Search for the cell housing the specified text and yield its (X, Y) center coordinate. 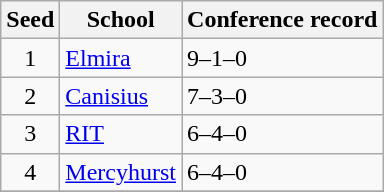
Canisius (121, 96)
Mercyhurst (121, 172)
1 (30, 58)
Seed (30, 20)
3 (30, 134)
RIT (121, 134)
9–1–0 (282, 58)
4 (30, 172)
7–3–0 (282, 96)
Elmira (121, 58)
School (121, 20)
2 (30, 96)
Conference record (282, 20)
